Determine the [X, Y] coordinate at the center of the cell enclosing the given text.  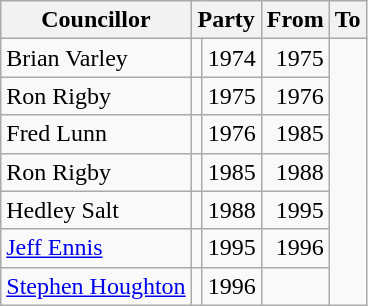
Fred Lunn [96, 134]
Party [226, 20]
Councillor [96, 20]
From [295, 20]
Hedley Salt [96, 210]
Jeff Ennis [96, 248]
Stephen Houghton [96, 286]
1974 [232, 58]
To [348, 20]
Brian Varley [96, 58]
